Scan for the cell matching the given text and deliver its (X, Y) coordinate at center. 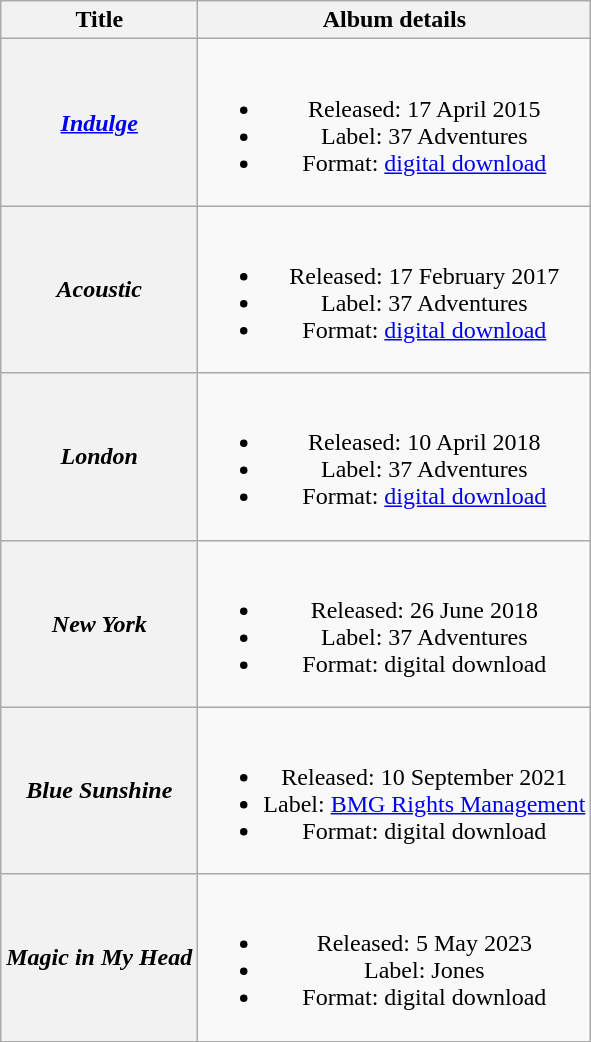
Indulge (100, 122)
Title (100, 20)
Released: 17 April 2015Label: 37 AdventuresFormat: digital download (394, 122)
Magic in My Head (100, 958)
New York (100, 624)
Acoustic (100, 290)
Released: 10 September 2021Label: BMG Rights ManagementFormat: digital download (394, 790)
London (100, 456)
Released: 5 May 2023Label: JonesFormat: digital download (394, 958)
Released: 10 April 2018Label: 37 AdventuresFormat: digital download (394, 456)
Album details (394, 20)
Released: 17 February 2017Label: 37 AdventuresFormat: digital download (394, 290)
Blue Sunshine (100, 790)
Released: 26 June 2018Label: 37 AdventuresFormat: digital download (394, 624)
